Extract the (x, y) coordinate from the center of the cell holding the provided text.  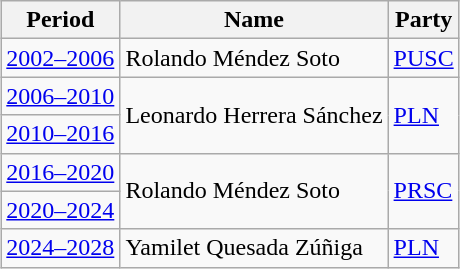
PUSC (424, 58)
2010–2016 (60, 134)
Party (424, 20)
2002–2006 (60, 58)
Period (60, 20)
Yamilet Quesada Zúñiga (254, 248)
2006–2010 (60, 96)
2020–2024 (60, 210)
Name (254, 20)
2016–2020 (60, 172)
PRSC (424, 191)
2024–2028 (60, 248)
Leonardo Herrera Sánchez (254, 115)
